From the cell containing the given text, extract its center point as (X, Y) coordinate. 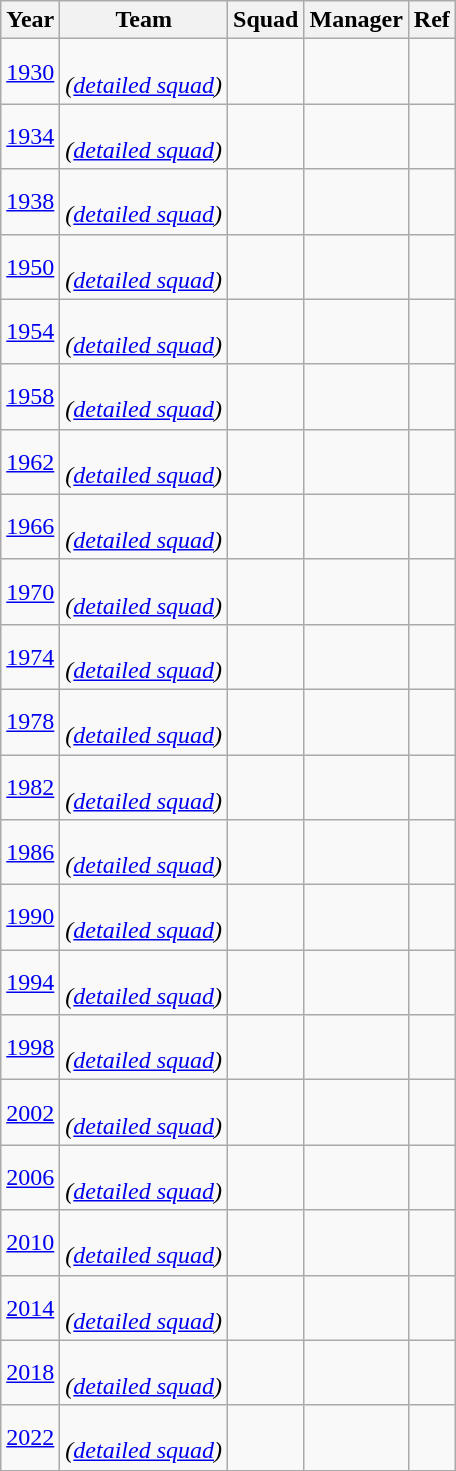
1962 (30, 462)
1978 (30, 722)
2002 (30, 1112)
2014 (30, 1308)
1970 (30, 592)
1986 (30, 852)
1982 (30, 786)
1974 (30, 656)
1950 (30, 266)
1990 (30, 918)
2010 (30, 1242)
2022 (30, 1438)
Team (144, 20)
Squad (266, 20)
1958 (30, 396)
1938 (30, 202)
1954 (30, 332)
Year (30, 20)
Manager (356, 20)
1934 (30, 136)
2018 (30, 1372)
1998 (30, 1048)
Ref (432, 20)
1930 (30, 72)
2006 (30, 1178)
1966 (30, 526)
1994 (30, 982)
